Identify which cell holds the provided text, then report its (X, Y) central coordinate. 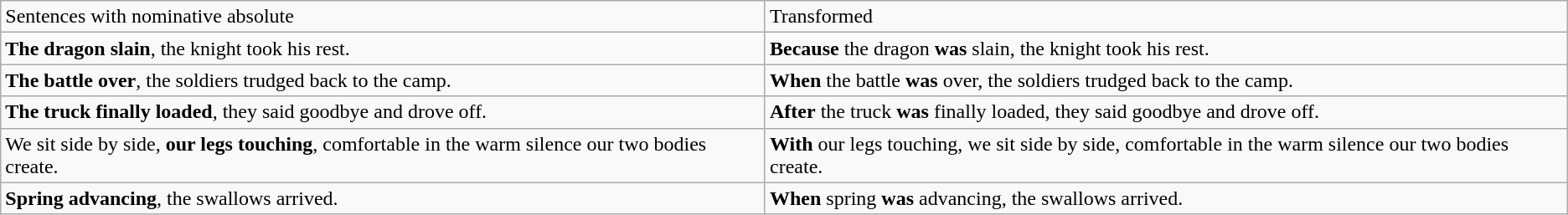
With our legs touching, we sit side by side, comfortable in the warm silence our two bodies create. (1166, 156)
Sentences with nominative absolute (384, 17)
The battle over, the soldiers trudged back to the camp. (384, 80)
When the battle was over, the soldiers trudged back to the camp. (1166, 80)
The truck finally loaded, they said goodbye and drove off. (384, 112)
The dragon slain, the knight took his rest. (384, 49)
We sit side by side, our legs touching, comfortable in the warm silence our two bodies create. (384, 156)
Spring advancing, the swallows arrived. (384, 198)
When spring was advancing, the swallows arrived. (1166, 198)
After the truck was finally loaded, they said goodbye and drove off. (1166, 112)
Transformed (1166, 17)
Because the dragon was slain, the knight took his rest. (1166, 49)
